Scan for the cell matching the given text and deliver its (X, Y) coordinate at center. 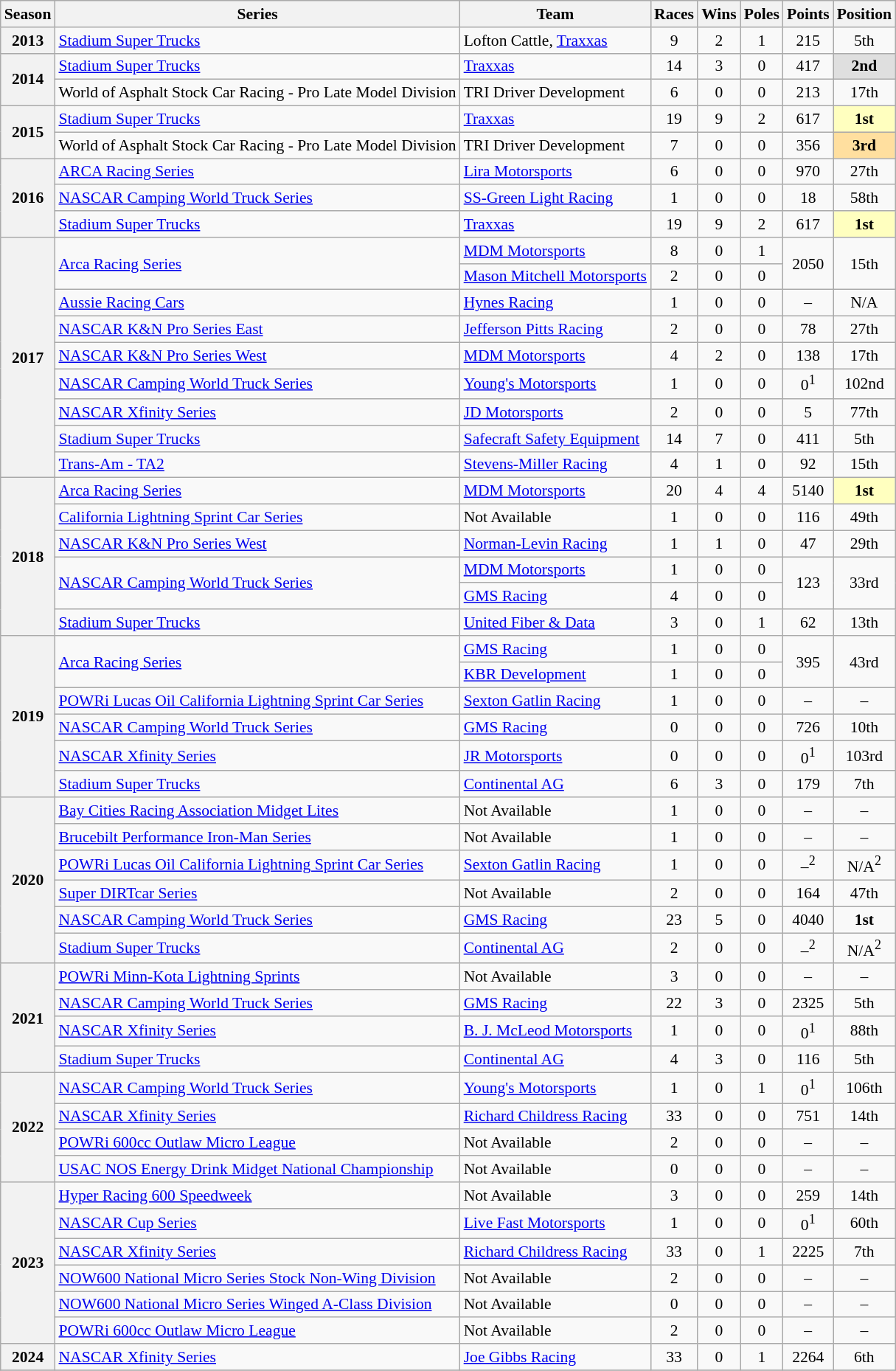
NASCAR Cup Series (257, 1223)
NASCAR K&N Pro Series East (257, 330)
2018 (28, 557)
Stevens-Miller Racing (555, 465)
Lofton Cattle, Traxxas (555, 41)
Brucebilt Performance Iron-Man Series (257, 837)
Hyper Racing 600 Speedweek (257, 1195)
Mason Mitchell Motorsports (555, 277)
10th (864, 728)
4040 (808, 920)
2nd (864, 66)
78 (808, 330)
KBR Development (555, 675)
N/A (864, 303)
2013 (28, 41)
Bay Cities Racing Association Midget Lites (257, 811)
Aussie Racing Cars (257, 303)
179 (808, 785)
33rd (864, 583)
43rd (864, 662)
103rd (864, 755)
3rd (864, 145)
164 (808, 894)
60th (864, 1223)
Lira Motorsports (555, 172)
2325 (808, 1003)
JR Motorsports (555, 755)
2021 (28, 1018)
California Lightning Sprint Car Series (257, 518)
Norman-Levin Racing (555, 544)
47th (864, 894)
215 (808, 41)
138 (808, 355)
726 (808, 728)
Points (808, 14)
2019 (28, 717)
Team (555, 14)
356 (808, 145)
ARCA Racing Series (257, 172)
123 (808, 583)
47 (808, 544)
77th (864, 412)
13th (864, 622)
751 (808, 1117)
Season (28, 14)
2050 (808, 264)
Joe Gibbs Racing (555, 1357)
SS-Green Light Racing (555, 198)
23 (674, 920)
2014 (28, 80)
92 (808, 465)
213 (808, 93)
2016 (28, 198)
2023 (28, 1263)
B. J. McLeod Motorsports (555, 1031)
49th (864, 518)
Hynes Racing (555, 303)
2024 (28, 1357)
NOW600 National Micro Series Winged A-Class Division (257, 1305)
411 (808, 439)
58th (864, 198)
2020 (28, 881)
JD Motorsports (555, 412)
POWRi Minn-Kota Lightning Sprints (257, 976)
2017 (28, 358)
Position (864, 14)
2015 (28, 133)
United Fiber & Data (555, 622)
2022 (28, 1128)
88th (864, 1031)
395 (808, 662)
22 (674, 1003)
Poles (762, 14)
62 (808, 622)
2225 (808, 1252)
8 (674, 251)
NOW600 National Micro Series Stock Non-Wing Division (257, 1278)
106th (864, 1089)
Series (257, 14)
USAC NOS Energy Drink Midget National Championship (257, 1169)
18 (808, 198)
Races (674, 14)
5140 (808, 491)
259 (808, 1195)
417 (808, 66)
970 (808, 172)
2264 (808, 1357)
Super DIRTcar Series (257, 894)
6th (864, 1357)
29th (864, 544)
Jefferson Pitts Racing (555, 330)
Wins (719, 14)
20 (674, 491)
102nd (864, 383)
Live Fast Motorsports (555, 1223)
Trans-Am - TA2 (257, 465)
Safecraft Safety Equipment (555, 439)
